Search for the cell housing the specified text and yield its [X, Y] center coordinate. 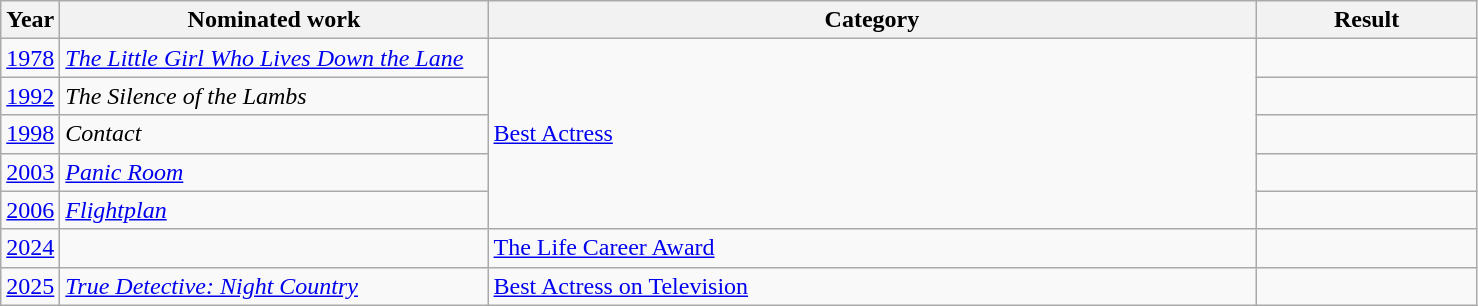
2003 [30, 172]
Result [1366, 20]
The Life Career Award [872, 248]
Flightplan [274, 210]
Contact [274, 134]
Category [872, 20]
The Silence of the Lambs [274, 96]
2025 [30, 286]
1992 [30, 96]
2006 [30, 210]
Nominated work [274, 20]
Panic Room [274, 172]
1978 [30, 58]
2024 [30, 248]
Best Actress on Television [872, 286]
1998 [30, 134]
The Little Girl Who Lives Down the Lane [274, 58]
True Detective: Night Country [274, 286]
Year [30, 20]
Best Actress [872, 134]
